Capture the cell that displays the provided text and extract its (x, y) central coordinate. 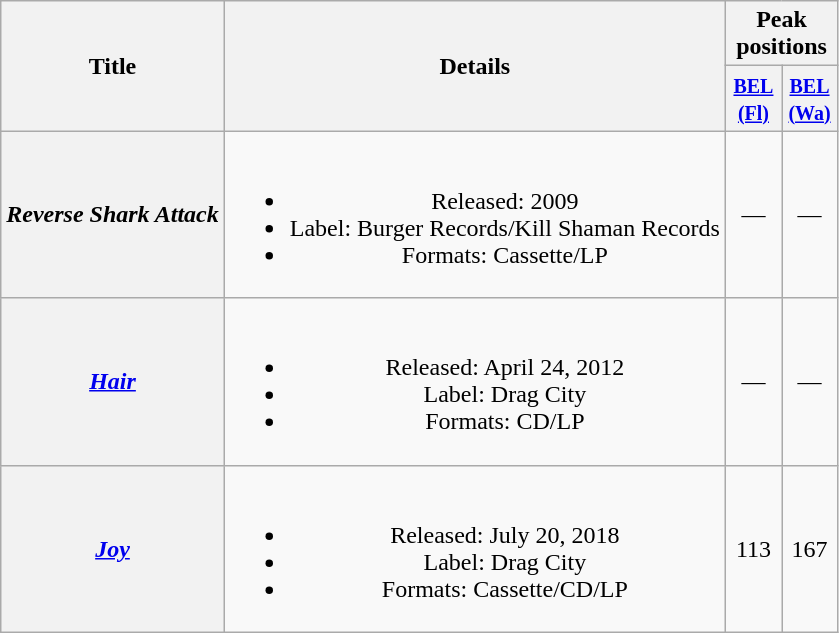
Title (113, 66)
Released: 2009Label: Burger Records/Kill Shaman RecordsFormats: Cassette/LP (474, 214)
Released: April 24, 2012Label: Drag CityFormats: CD/LP (474, 382)
113 (753, 548)
Reverse Shark Attack (113, 214)
Released: July 20, 2018Label: Drag CityFormats: Cassette/CD/LP (474, 548)
BEL (Fl) (753, 98)
BEL (Wa) (810, 98)
Joy (113, 548)
Details (474, 66)
Peak positions (781, 34)
167 (810, 548)
Hair (113, 382)
